Locate the cell with the specified text and output its (X, Y) center coordinate. 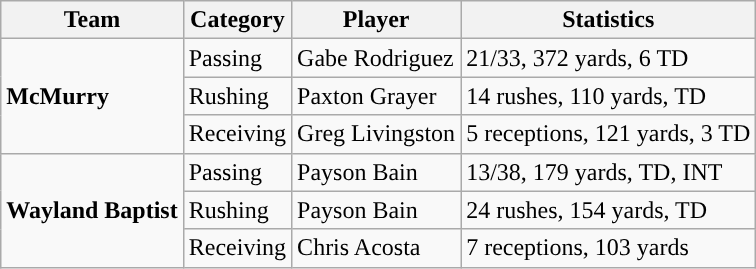
Paxton Grayer (376, 96)
Team (92, 20)
McMurry (92, 96)
Player (376, 20)
Wayland Baptist (92, 210)
24 rushes, 154 yards, TD (608, 210)
5 receptions, 121 yards, 3 TD (608, 134)
Chris Acosta (376, 248)
Greg Livingston (376, 134)
Category (237, 20)
13/38, 179 yards, TD, INT (608, 172)
Gabe Rodriguez (376, 58)
Statistics (608, 20)
7 receptions, 103 yards (608, 248)
14 rushes, 110 yards, TD (608, 96)
21/33, 372 yards, 6 TD (608, 58)
